Search for the cell housing the specified text and yield its [x, y] center coordinate. 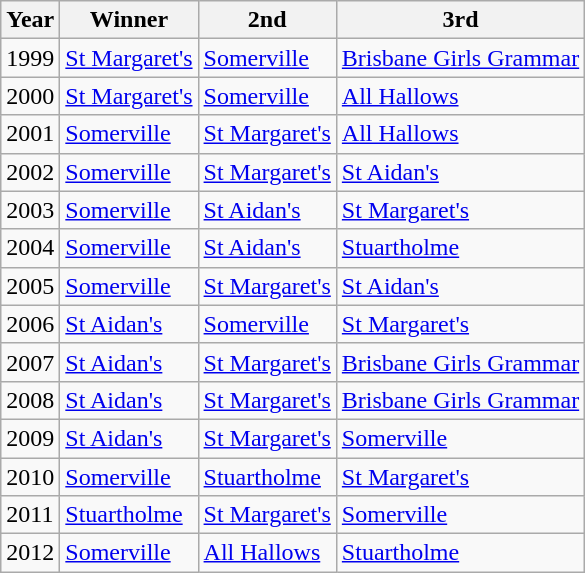
2011 [30, 515]
2006 [30, 324]
3rd [460, 20]
2004 [30, 248]
2009 [30, 438]
2007 [30, 362]
2001 [30, 134]
2008 [30, 400]
Winner [129, 20]
Year [30, 20]
2003 [30, 210]
1999 [30, 58]
2012 [30, 553]
2005 [30, 286]
2002 [30, 172]
2010 [30, 477]
2000 [30, 96]
2nd [267, 20]
